From the cell containing the given text, extract its center point as (x, y) coordinate. 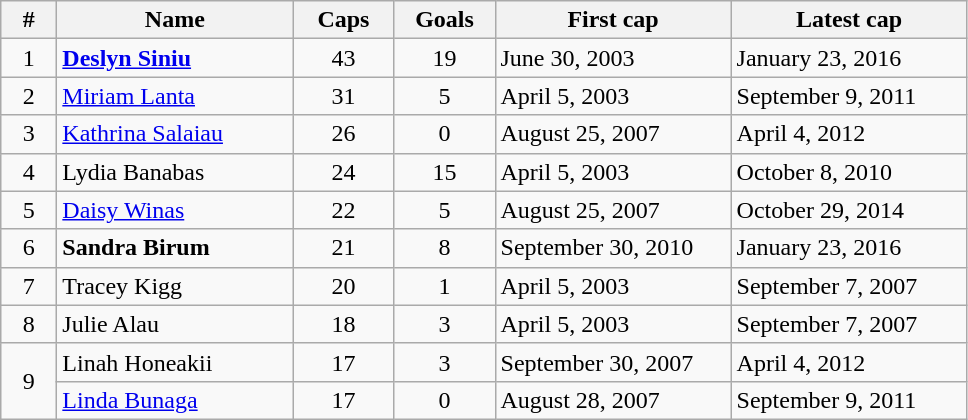
Caps (344, 20)
# (29, 20)
26 (344, 134)
15 (444, 172)
24 (344, 172)
Kathrina Salaiau (175, 134)
Tracey Kigg (175, 286)
20 (344, 286)
2 (29, 96)
Linah Honeakii (175, 362)
Linda Bunaga (175, 400)
August 28, 2007 (613, 400)
43 (344, 58)
Lydia Banabas (175, 172)
Sandra Birum (175, 248)
Miriam Lanta (175, 96)
Deslyn Siniu (175, 58)
18 (344, 324)
21 (344, 248)
Daisy Winas (175, 210)
First cap (613, 20)
October 29, 2014 (849, 210)
19 (444, 58)
31 (344, 96)
9 (29, 381)
Julie Alau (175, 324)
September 30, 2007 (613, 362)
7 (29, 286)
June 30, 2003 (613, 58)
4 (29, 172)
Goals (444, 20)
6 (29, 248)
22 (344, 210)
October 8, 2010 (849, 172)
Latest cap (849, 20)
Name (175, 20)
September 30, 2010 (613, 248)
